Find where the given text appears and provide that cell's center as (X, Y) coordinate. 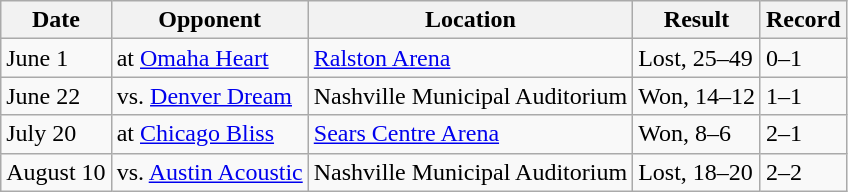
Location (470, 20)
1–1 (803, 96)
Won, 8–6 (697, 134)
vs. Austin Acoustic (210, 172)
0–1 (803, 58)
Lost, 25–49 (697, 58)
at Omaha Heart (210, 58)
2–1 (803, 134)
2–2 (803, 172)
at Chicago Bliss (210, 134)
Record (803, 20)
vs. Denver Dream (210, 96)
July 20 (56, 134)
June 22 (56, 96)
June 1 (56, 58)
Sears Centre Arena (470, 134)
Opponent (210, 20)
Result (697, 20)
Date (56, 20)
Ralston Arena (470, 58)
August 10 (56, 172)
Lost, 18–20 (697, 172)
Won, 14–12 (697, 96)
